Identify which cell holds the provided text, then report its (X, Y) central coordinate. 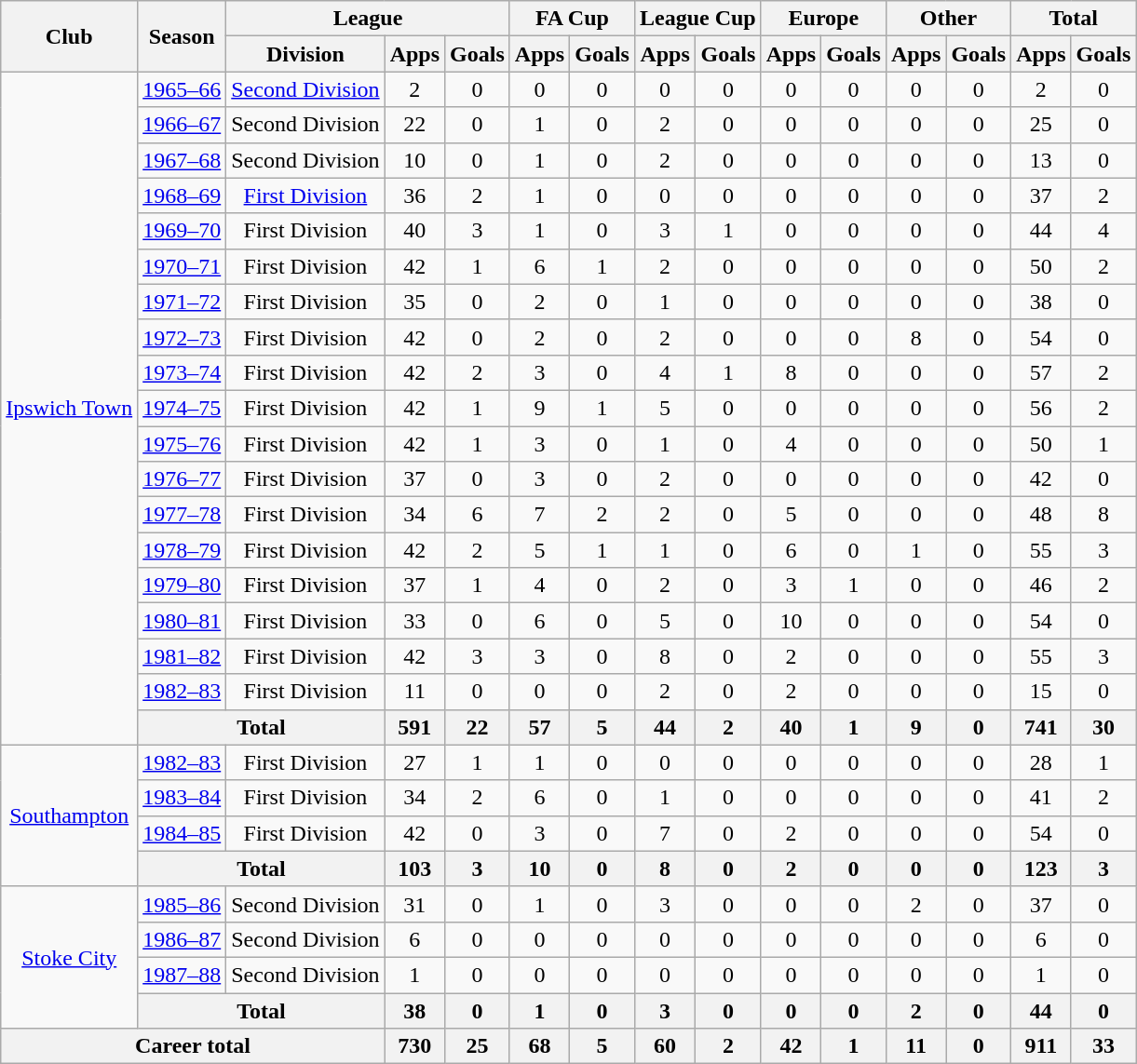
1976–77 (183, 479)
27 (414, 762)
28 (1041, 762)
Other (948, 19)
591 (414, 727)
103 (414, 869)
1981–82 (183, 656)
46 (1041, 586)
1985–86 (183, 904)
League (369, 19)
911 (1041, 1046)
Career total (193, 1046)
League Cup (697, 19)
1969–70 (183, 231)
1966–67 (183, 125)
1977–78 (183, 515)
68 (539, 1046)
Club (69, 36)
1984–85 (183, 833)
36 (414, 195)
1974–75 (183, 408)
1968–69 (183, 195)
48 (1041, 515)
FA Cup (572, 19)
30 (1103, 727)
35 (414, 302)
Division (305, 54)
1967–68 (183, 160)
730 (414, 1046)
1965–66 (183, 89)
13 (1041, 160)
Ipswich Town (69, 408)
Europe (823, 19)
741 (1041, 727)
41 (1041, 798)
1978–79 (183, 550)
1979–80 (183, 586)
1983–84 (183, 798)
60 (665, 1046)
1986–87 (183, 939)
56 (1041, 408)
31 (414, 904)
1987–88 (183, 975)
1972–73 (183, 337)
Stoke City (69, 957)
1980–81 (183, 621)
1973–74 (183, 372)
1975–76 (183, 444)
Southampton (69, 815)
1970–71 (183, 266)
Season (183, 36)
123 (1041, 869)
15 (1041, 692)
1971–72 (183, 302)
